Identify which cell holds the provided text, then report its [X, Y] central coordinate. 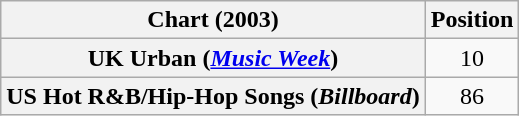
Chart (2003) [213, 20]
US Hot R&B/Hip-Hop Songs (Billboard) [213, 96]
UK Urban (Music Week) [213, 58]
10 [472, 58]
86 [472, 96]
Position [472, 20]
